Return (X, Y) of the center of cell containing provided text 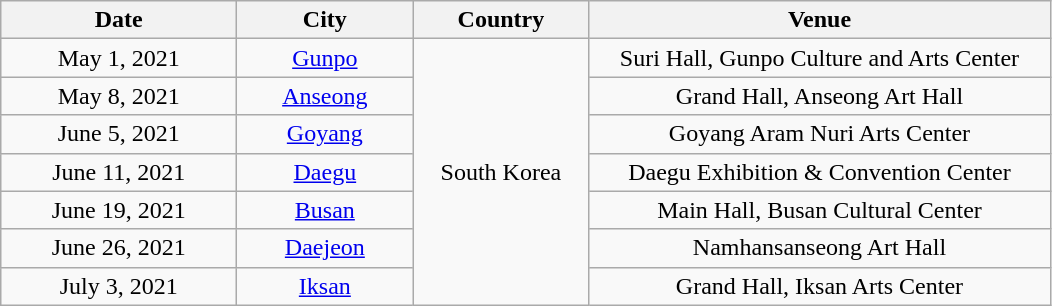
Country (501, 20)
May 1, 2021 (119, 58)
Busan (325, 210)
Main Hall, Busan Cultural Center (820, 210)
City (325, 20)
Suri Hall, Gunpo Culture and Arts Center (820, 58)
Grand Hall, Iksan Arts Center (820, 286)
Daegu (325, 172)
June 19, 2021 (119, 210)
Gunpo (325, 58)
June 5, 2021 (119, 134)
Grand Hall, Anseong Art Hall (820, 96)
Goyang (325, 134)
Date (119, 20)
Iksan (325, 286)
June 11, 2021 (119, 172)
May 8, 2021 (119, 96)
Venue (820, 20)
South Korea (501, 172)
Anseong (325, 96)
July 3, 2021 (119, 286)
Daegu Exhibition & Convention Center (820, 172)
June 26, 2021 (119, 248)
Daejeon (325, 248)
Goyang Aram Nuri Arts Center (820, 134)
Namhansanseong Art Hall (820, 248)
